For the text-containing cell, return its midpoint in [X, Y] coordinate format. 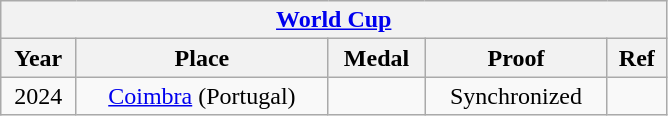
Synchronized [516, 96]
Ref [637, 58]
World Cup [334, 20]
Year [38, 58]
2024 [38, 96]
Coimbra (Portugal) [202, 96]
Proof [516, 58]
Medal [376, 58]
Place [202, 58]
